Locate the cell with the specified text and output its (X, Y) center coordinate. 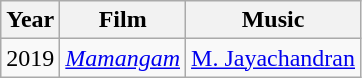
M. Jayachandran (274, 58)
Year (30, 20)
2019 (30, 58)
Mamangam (123, 58)
Film (123, 20)
Music (274, 20)
